Provide the (X, Y) coordinate of the cell's center where the given text is located.  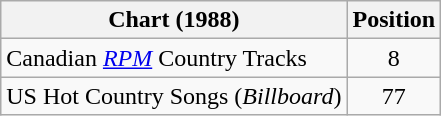
US Hot Country Songs (Billboard) (174, 96)
Canadian RPM Country Tracks (174, 58)
8 (394, 58)
Chart (1988) (174, 20)
77 (394, 96)
Position (394, 20)
